Find where the given text appears and provide that cell's center as (X, Y) coordinate. 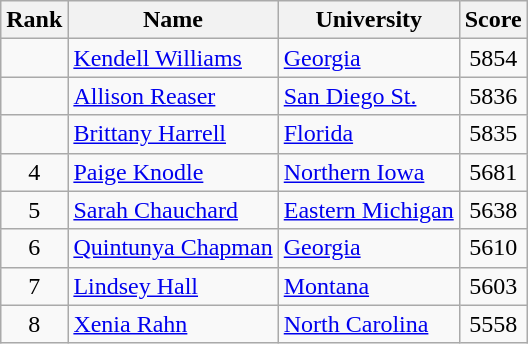
Northern Iowa (368, 172)
Lindsey Hall (173, 286)
Sarah Chauchard (173, 210)
Quintunya Chapman (173, 248)
San Diego St. (368, 96)
Eastern Michigan (368, 210)
Xenia Rahn (173, 324)
Paige Knodle (173, 172)
6 (34, 248)
7 (34, 286)
5 (34, 210)
5835 (493, 134)
5638 (493, 210)
Kendell Williams (173, 58)
Brittany Harrell (173, 134)
Montana (368, 286)
Score (493, 20)
5681 (493, 172)
5610 (493, 248)
Allison Reaser (173, 96)
North Carolina (368, 324)
Name (173, 20)
University (368, 20)
Rank (34, 20)
Florida (368, 134)
5603 (493, 286)
4 (34, 172)
5558 (493, 324)
5854 (493, 58)
8 (34, 324)
5836 (493, 96)
